For the text-containing cell, return its midpoint in [x, y] coordinate format. 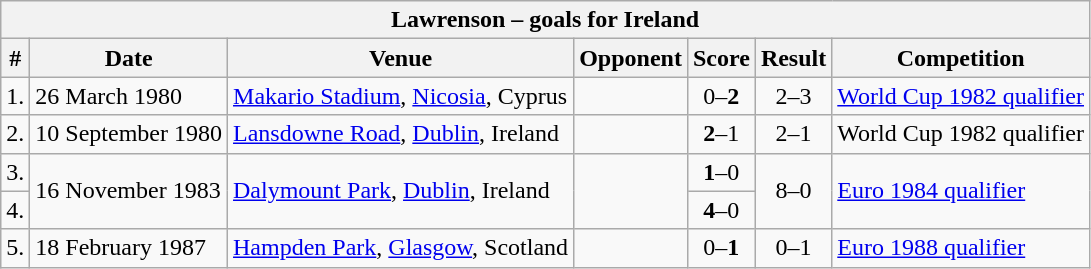
16 November 1983 [129, 191]
1–0 [721, 172]
Competition [961, 58]
18 February 1987 [129, 248]
Date [129, 58]
8–0 [793, 191]
3. [16, 172]
Lansdowne Road, Dublin, Ireland [401, 134]
Result [793, 58]
26 March 1980 [129, 96]
Hampden Park, Glasgow, Scotland [401, 248]
4. [16, 210]
4–0 [721, 210]
0–2 [721, 96]
5. [16, 248]
Euro 1988 qualifier [961, 248]
Dalymount Park, Dublin, Ireland [401, 191]
Lawrenson – goals for Ireland [546, 20]
Venue [401, 58]
2–3 [793, 96]
Score [721, 58]
2. [16, 134]
10 September 1980 [129, 134]
1. [16, 96]
# [16, 58]
Makario Stadium, Nicosia, Cyprus [401, 96]
Euro 1984 qualifier [961, 191]
Opponent [631, 58]
